Search for the cell housing the specified text and yield its (X, Y) center coordinate. 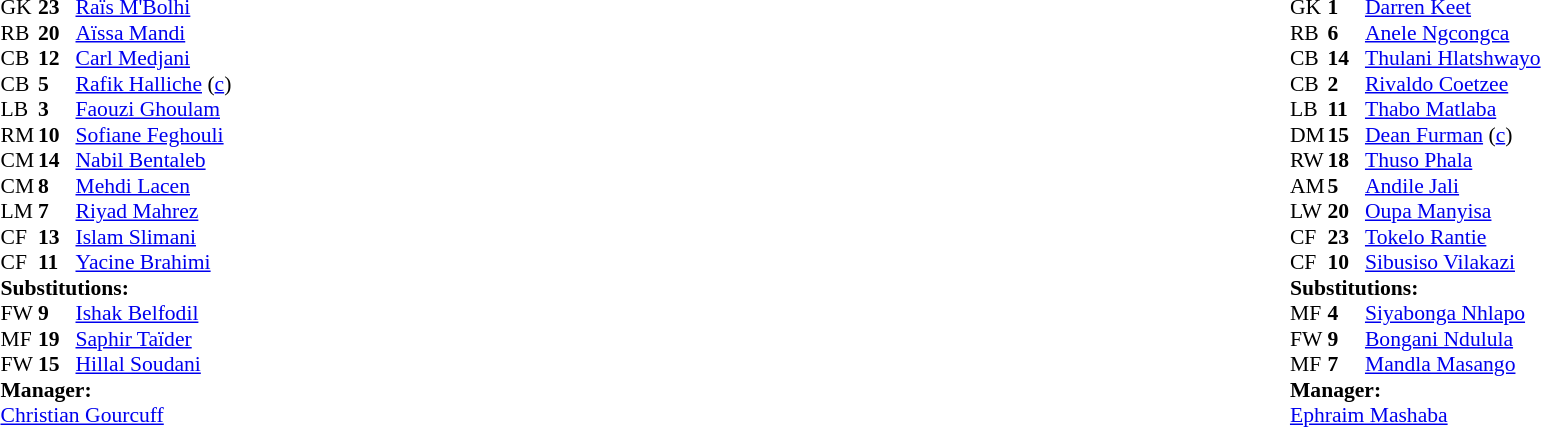
Siyabonga Nhlapo (1453, 313)
Mandla Masango (1453, 365)
Rafik Halliche (c) (154, 84)
Islam Slimani (154, 237)
Thulani Hlatshwayo (1453, 59)
Yacine Brahimi (154, 263)
Tokelo Rantie (1453, 237)
3 (57, 109)
Bongani Ndulula (1453, 339)
Andile Jali (1453, 186)
Thuso Phala (1453, 161)
Sibusiso Vilakazi (1453, 263)
18 (1346, 161)
LM (19, 211)
6 (1346, 33)
Faouzi Ghoulam (154, 109)
2 (1346, 84)
Nabil Bentaleb (154, 161)
Mehdi Lacen (154, 186)
13 (57, 237)
Oupa Manyisa (1453, 211)
19 (57, 339)
LW (1309, 211)
Hillal Soudani (154, 365)
23 (1346, 237)
RW (1309, 161)
RM (19, 135)
Sofiane Feghouli (154, 135)
Aïssa Mandi (154, 33)
Riyad Mahrez (154, 211)
12 (57, 59)
4 (1346, 313)
Ishak Belfodil (154, 313)
8 (57, 186)
Saphir Taïder (154, 339)
Anele Ngcongca (1453, 33)
DM (1309, 135)
Dean Furman (c) (1453, 135)
Thabo Matlaba (1453, 109)
Rivaldo Coetzee (1453, 84)
AM (1309, 186)
Carl Medjani (154, 59)
